Locate the cell with the specified text and output its (X, Y) center coordinate. 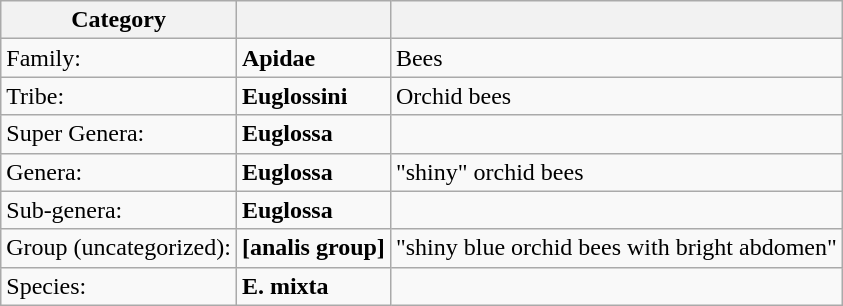
Euglossini (313, 96)
Bees (616, 58)
E. mixta (313, 286)
Category (119, 20)
Species: (119, 286)
Group (uncategorized): (119, 248)
Genera: (119, 172)
"shiny blue orchid bees with bright abdomen" (616, 248)
"shiny" orchid bees (616, 172)
[analis group] (313, 248)
Apidae (313, 58)
Sub-genera: (119, 210)
Super Genera: (119, 134)
Family: (119, 58)
Orchid bees (616, 96)
Tribe: (119, 96)
